Output the [X, Y] coordinate of the center of the cell containing the given text.  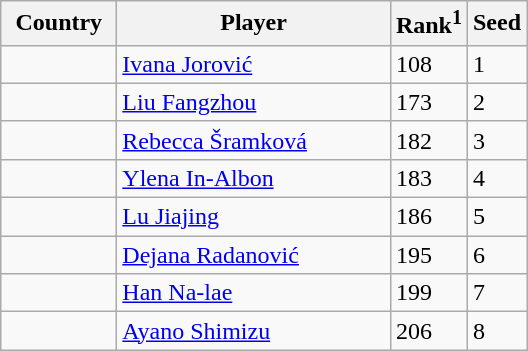
Rebecca Šramková [254, 140]
Dejana Radanović [254, 255]
4 [496, 178]
1 [496, 64]
6 [496, 255]
Player [254, 24]
186 [428, 217]
108 [428, 64]
173 [428, 102]
Lu Jiajing [254, 217]
Seed [496, 24]
Han Na-lae [254, 293]
Ivana Jorović [254, 64]
7 [496, 293]
195 [428, 255]
5 [496, 217]
Ylena In-Albon [254, 178]
Liu Fangzhou [254, 102]
182 [428, 140]
Country [59, 24]
Ayano Shimizu [254, 331]
8 [496, 331]
3 [496, 140]
199 [428, 293]
Rank1 [428, 24]
206 [428, 331]
2 [496, 102]
183 [428, 178]
